Determine the [x, y] coordinate at the center of the cell enclosing the given text.  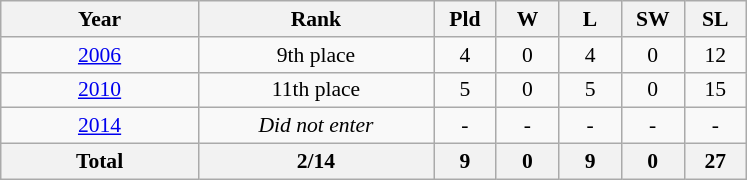
Total [100, 162]
L [590, 19]
W [528, 19]
9th place [316, 55]
Did not enter [316, 126]
27 [716, 162]
2006 [100, 55]
2014 [100, 126]
12 [716, 55]
15 [716, 90]
11th place [316, 90]
2010 [100, 90]
Year [100, 19]
SL [716, 19]
SW [652, 19]
Rank [316, 19]
2/14 [316, 162]
Pld [466, 19]
